Output the (x, y) coordinate of the center of the cell containing the given text.  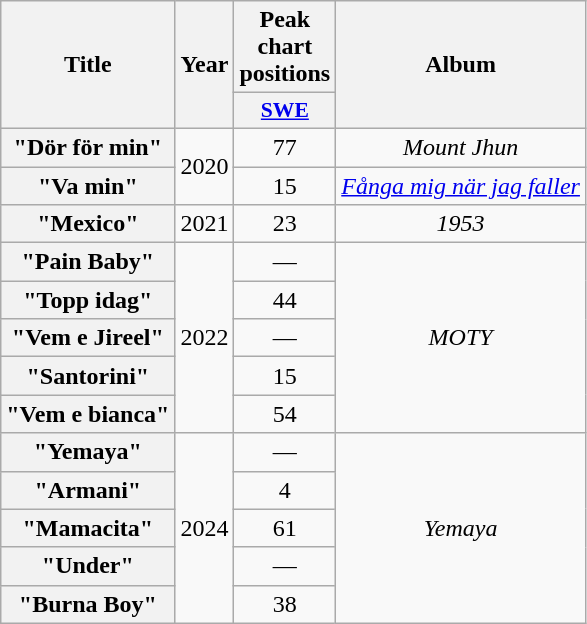
38 (285, 604)
"Mexico" (88, 224)
"Under" (88, 566)
"Armani" (88, 490)
1953 (461, 224)
SWE (285, 111)
77 (285, 147)
"Pain Baby" (88, 262)
Album (461, 65)
"Mamacita" (88, 528)
44 (285, 300)
54 (285, 414)
MOTY (461, 338)
"Vem e bianca" (88, 414)
Mount Jhun (461, 147)
Year (204, 65)
Title (88, 65)
61 (285, 528)
2020 (204, 166)
4 (285, 490)
"Vem e Jireel" (88, 338)
2024 (204, 528)
Peak chart positions (285, 47)
"Yemaya" (88, 452)
23 (285, 224)
"Burna Boy" (88, 604)
2022 (204, 338)
"Topp idag" (88, 300)
Yemaya (461, 528)
2021 (204, 224)
"Santorini" (88, 376)
"Va min" (88, 185)
Fånga mig när jag faller (461, 185)
"Dör för min" (88, 147)
